Locate the cell with the specified text and output its [x, y] center coordinate. 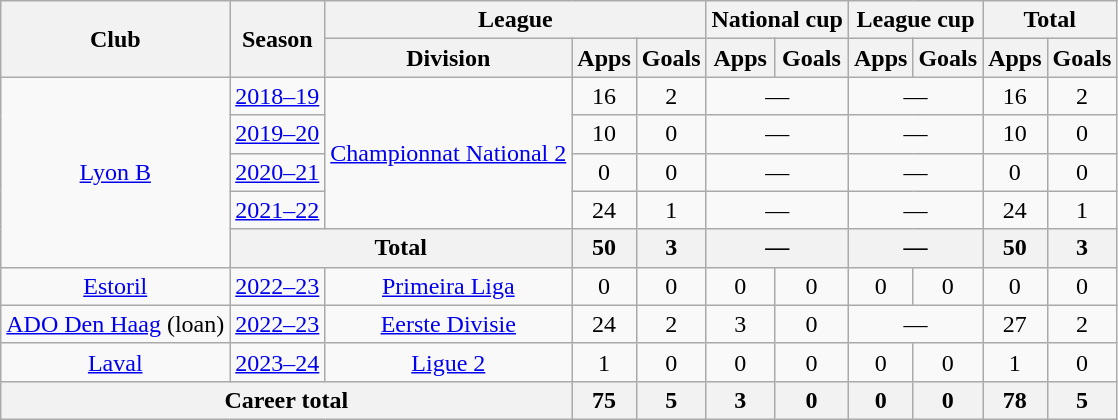
Primeira Liga [448, 286]
ADO Den Haag (loan) [116, 324]
Laval [116, 362]
League cup [915, 20]
Lyon B [116, 172]
2021–22 [278, 210]
Career total [286, 400]
Division [448, 58]
Ligue 2 [448, 362]
Club [116, 39]
2018–19 [278, 96]
Estoril [116, 286]
National cup [777, 20]
Eerste Divisie [448, 324]
78 [1015, 400]
Championnat National 2 [448, 153]
75 [604, 400]
Season [278, 39]
27 [1015, 324]
League [516, 20]
2023–24 [278, 362]
2019–20 [278, 134]
2020–21 [278, 172]
